Capture the cell that displays the provided text and extract its [x, y] central coordinate. 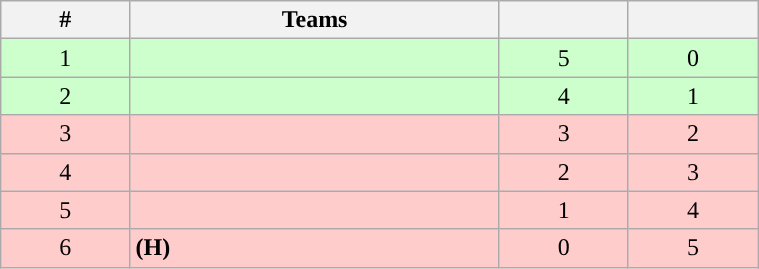
# [66, 20]
6 [66, 248]
Teams [314, 20]
(H) [314, 248]
